Find where the given text appears and provide that cell's center as (x, y) coordinate. 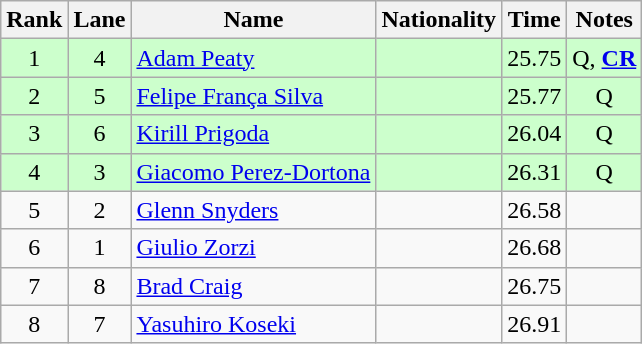
Notes (604, 20)
Q, CR (604, 58)
26.31 (534, 172)
Nationality (439, 20)
Lane (100, 20)
Adam Peaty (254, 58)
Giacomo Perez-Dortona (254, 172)
Brad Craig (254, 286)
Name (254, 20)
Kirill Prigoda (254, 134)
26.91 (534, 324)
Felipe França Silva (254, 96)
26.58 (534, 210)
Yasuhiro Koseki (254, 324)
Glenn Snyders (254, 210)
Time (534, 20)
26.68 (534, 248)
26.04 (534, 134)
Giulio Zorzi (254, 248)
26.75 (534, 286)
25.77 (534, 96)
Rank (34, 20)
25.75 (534, 58)
